Determine the (X, Y) coordinate at the center of the cell enclosing the given text.  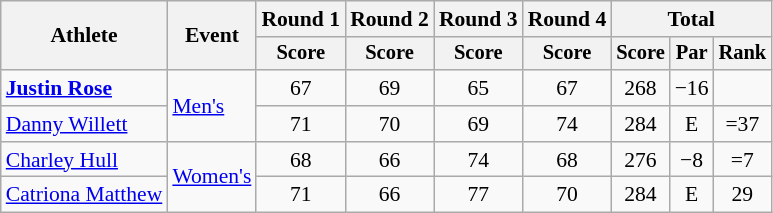
=37 (743, 124)
Justin Rose (84, 88)
Event (212, 36)
Charley Hull (84, 160)
276 (640, 160)
−8 (692, 160)
Danny Willett (84, 124)
268 (640, 88)
Athlete (84, 36)
Women's (212, 178)
Round 3 (478, 19)
Round 4 (568, 19)
65 (478, 88)
Par (692, 54)
77 (478, 195)
Rank (743, 54)
=7 (743, 160)
Round 1 (300, 19)
Catriona Matthew (84, 195)
29 (743, 195)
Round 2 (390, 19)
Men's (212, 106)
Total (691, 19)
−16 (692, 88)
